Pinpoint the cell where the given text exists, returning its [X, Y] midpoint coordinate. 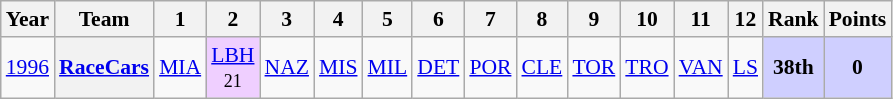
TRO [646, 68]
38th [794, 68]
10 [646, 19]
MIL [388, 68]
NAZ [287, 68]
3 [287, 19]
Team [104, 19]
POR [490, 68]
MIA [180, 68]
1996 [28, 68]
2 [232, 19]
Points [858, 19]
4 [338, 19]
9 [594, 19]
11 [701, 19]
CLE [542, 68]
TOR [594, 68]
8 [542, 19]
LBH21 [232, 68]
Year [28, 19]
MIS [338, 68]
12 [746, 19]
0 [858, 68]
LS [746, 68]
RaceCars [104, 68]
DET [438, 68]
1 [180, 19]
VAN [701, 68]
5 [388, 19]
7 [490, 19]
6 [438, 19]
Rank [794, 19]
